Return the [X, Y] coordinate for the center point of the cell that contains the specified text.  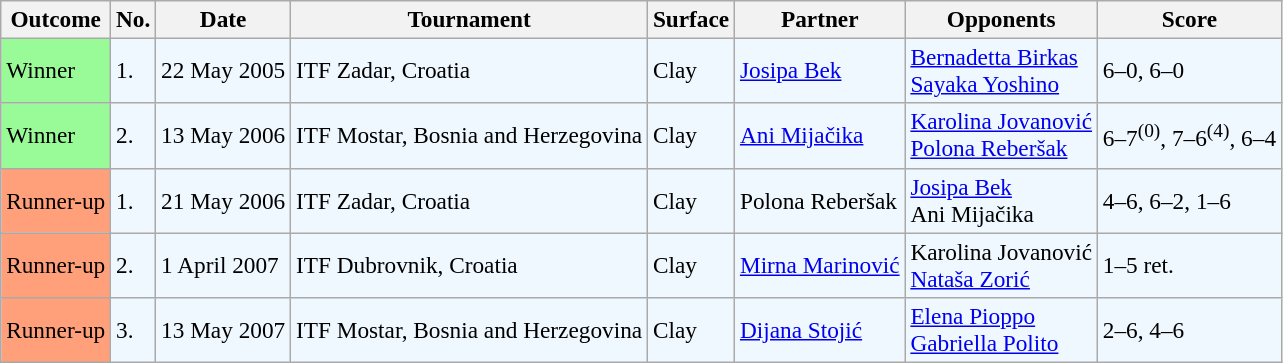
Karolina Jovanović Nataša Zorić [1001, 264]
3. [134, 330]
Date [224, 19]
13 May 2007 [224, 330]
ITF Dubrovnik, Croatia [470, 264]
6–7(0), 7–6(4), 6–4 [1189, 136]
Elena Pioppo Gabriella Polito [1001, 330]
Opponents [1001, 19]
4–6, 6–2, 1–6 [1189, 200]
Josipa Bek [820, 70]
1 April 2007 [224, 264]
1–5 ret. [1189, 264]
Partner [820, 19]
Surface [692, 19]
Dijana Stojić [820, 330]
22 May 2005 [224, 70]
Outcome [56, 19]
Tournament [470, 19]
No. [134, 19]
Bernadetta Birkas Sayaka Yoshino [1001, 70]
Polona Reberšak [820, 200]
Mirna Marinović [820, 264]
21 May 2006 [224, 200]
2–6, 4–6 [1189, 330]
Karolina Jovanović Polona Reberšak [1001, 136]
Ani Mijačika [820, 136]
6–0, 6–0 [1189, 70]
13 May 2006 [224, 136]
Score [1189, 19]
Josipa Bek Ani Mijačika [1001, 200]
